Output the [x, y] coordinate of the center of the cell containing the given text.  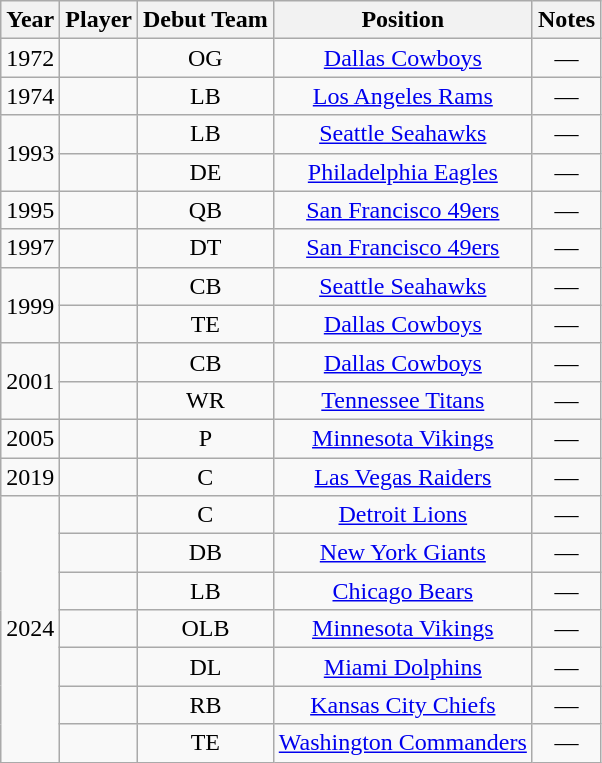
P [206, 438]
2001 [30, 381]
Los Angeles Rams [402, 96]
OLB [206, 629]
Las Vegas Raiders [402, 477]
Miami Dolphins [402, 667]
1993 [30, 153]
Player [99, 20]
1995 [30, 210]
1997 [30, 248]
DE [206, 172]
New York Giants [402, 553]
2019 [30, 477]
DB [206, 553]
2005 [30, 438]
Detroit Lions [402, 515]
Washington Commanders [402, 743]
Notes [566, 20]
Debut Team [206, 20]
Year [30, 20]
Philadelphia Eagles [402, 172]
QB [206, 210]
1974 [30, 96]
2024 [30, 629]
Chicago Bears [402, 591]
DL [206, 667]
1972 [30, 58]
Tennessee Titans [402, 400]
WR [206, 400]
Kansas City Chiefs [402, 705]
OG [206, 58]
Position [402, 20]
DT [206, 248]
RB [206, 705]
1999 [30, 305]
